Output the (X, Y) coordinate of the center of the cell containing the given text.  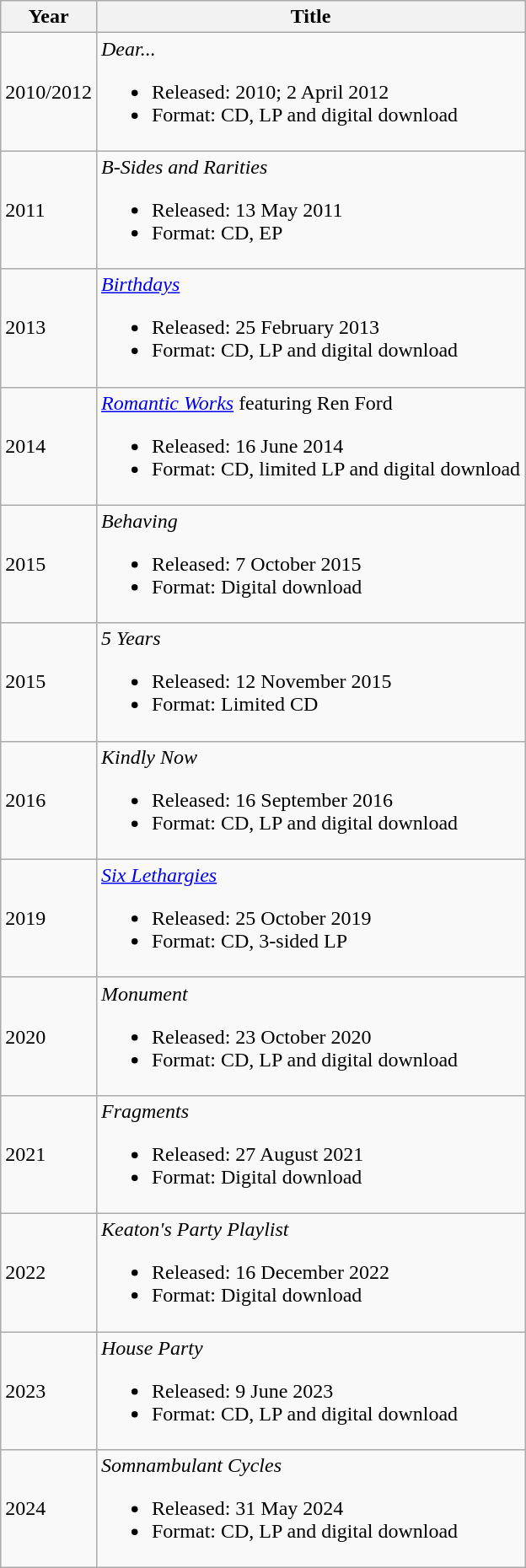
BirthdaysReleased: 25 February 2013Format: CD, LP and digital download (310, 328)
2011 (49, 210)
House PartyReleased: 9 June 2023Format: CD, LP and digital download (310, 1391)
2024 (49, 1509)
2019 (49, 918)
2014 (49, 446)
Dear...Released: 2010; 2 April 2012Format: CD, LP and digital download (310, 92)
Kindly NowReleased: 16 September 2016Format: CD, LP and digital download (310, 800)
BehavingReleased: 7 October 2015Format: Digital download (310, 564)
2022 (49, 1272)
FragmentsReleased: 27 August 2021Format: Digital download (310, 1154)
2023 (49, 1391)
Keaton's Party PlaylistReleased: 16 December 2022Format: Digital download (310, 1272)
2016 (49, 800)
2010/2012 (49, 92)
2013 (49, 328)
Romantic Works featuring Ren FordReleased: 16 June 2014Format: CD, limited LP and digital download (310, 446)
2021 (49, 1154)
5 YearsReleased: 12 November 2015Format: Limited CD (310, 682)
B-Sides and RaritiesReleased: 13 May 2011Format: CD, EP (310, 210)
Year (49, 17)
Title (310, 17)
2020 (49, 1036)
Somnambulant CyclesReleased: 31 May 2024Format: CD, LP and digital download (310, 1509)
MonumentReleased: 23 October 2020Format: CD, LP and digital download (310, 1036)
Six LethargiesReleased: 25 October 2019Format: CD, 3-sided LP (310, 918)
